Search for the cell housing the specified text and yield its (X, Y) center coordinate. 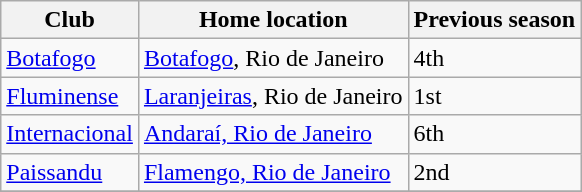
Internacional (70, 134)
Paissandu (70, 172)
Botafogo, Rio de Janeiro (273, 58)
Club (70, 20)
6th (494, 134)
1st (494, 96)
Laranjeiras, Rio de Janeiro (273, 96)
Fluminense (70, 96)
Flamengo, Rio de Janeiro (273, 172)
2nd (494, 172)
Previous season (494, 20)
Andaraí, Rio de Janeiro (273, 134)
Botafogo (70, 58)
Home location (273, 20)
4th (494, 58)
